Output the [X, Y] coordinate of the center of the cell containing the given text.  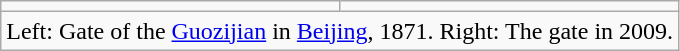
Left: Gate of the Guozijian in Beijing, 1871. Right: The gate in 2009. [340, 31]
